Provide the (X, Y) coordinate of the cell's center where the given text is located.  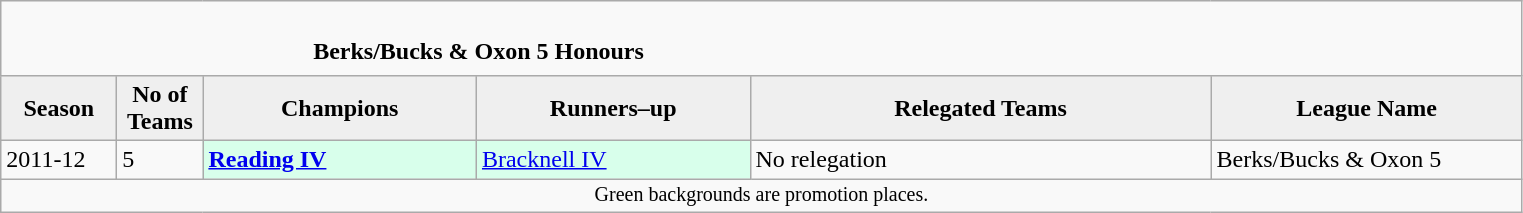
Berks/Bucks & Oxon 5 (1366, 159)
League Name (1366, 108)
Season (59, 108)
5 (160, 159)
No of Teams (160, 108)
Champions (340, 108)
Relegated Teams (980, 108)
No relegation (980, 159)
Green backgrounds are promotion places. (762, 194)
2011-12 (59, 159)
Bracknell IV (613, 159)
Reading IV (340, 159)
Runners–up (613, 108)
